Find where the given text appears and provide that cell's center as [X, Y] coordinate. 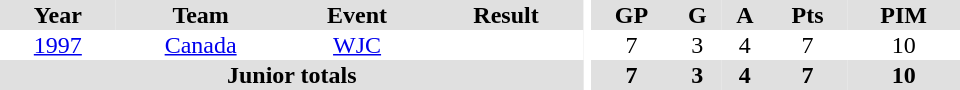
1997 [58, 45]
Junior totals [292, 75]
A [745, 15]
Year [58, 15]
Event [358, 15]
PIM [904, 15]
Result [506, 15]
Team [201, 15]
Pts [808, 15]
Canada [201, 45]
WJC [358, 45]
GP [631, 15]
G [698, 15]
